Scan for the cell matching the given text and deliver its (X, Y) coordinate at center. 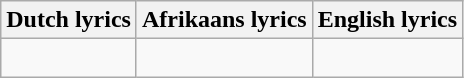
Dutch lyrics (69, 20)
Afrikaans lyrics (224, 20)
English lyrics (387, 20)
